Return (x, y) of the center of cell containing provided text 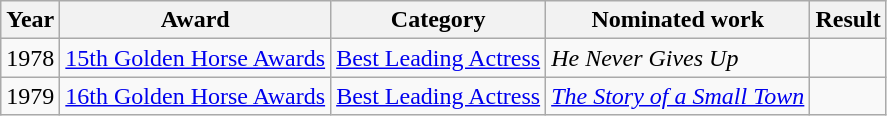
He Never Gives Up (678, 58)
1979 (30, 96)
1978 (30, 58)
Award (196, 20)
Year (30, 20)
15th Golden Horse Awards (196, 58)
Result (848, 20)
16th Golden Horse Awards (196, 96)
The Story of a Small Town (678, 96)
Category (438, 20)
Nominated work (678, 20)
